Search for the cell housing the specified text and yield its [X, Y] center coordinate. 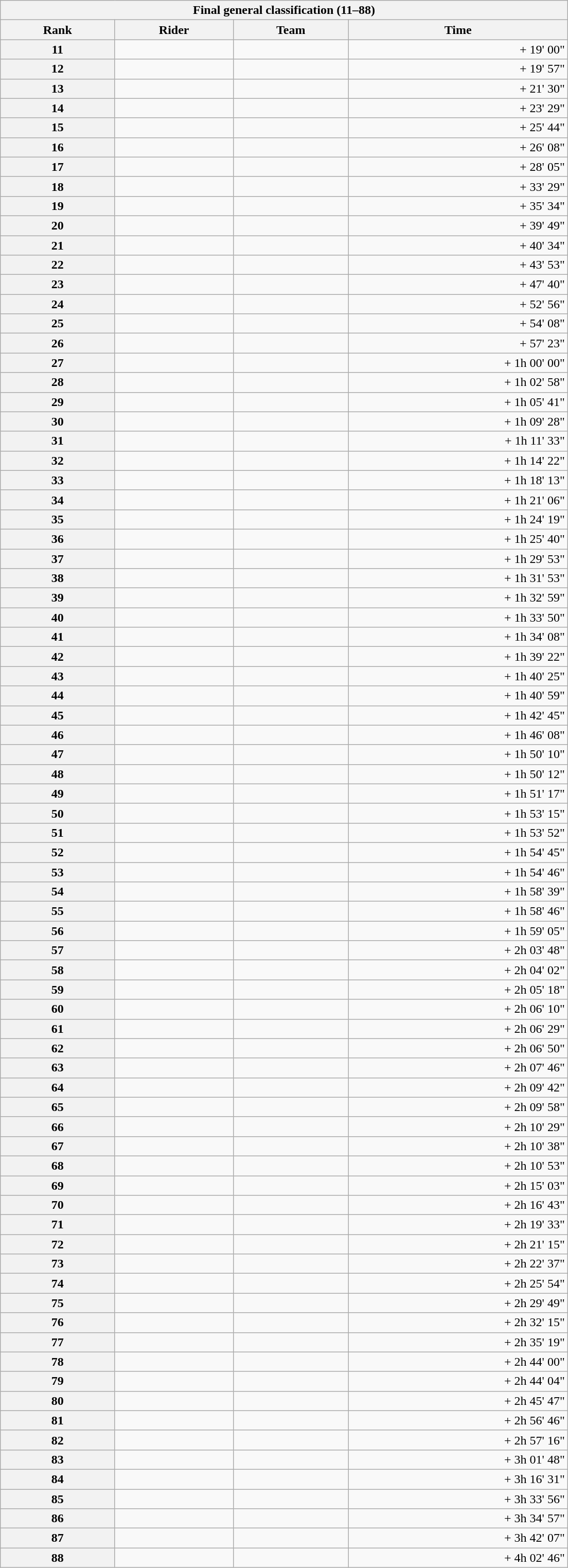
+ 1h 14' 22" [458, 461]
+ 19' 57" [458, 69]
+ 1h 50' 12" [458, 774]
+ 2h 09' 58" [458, 1107]
12 [58, 69]
24 [58, 304]
76 [58, 1323]
+ 2h 15' 03" [458, 1185]
+ 1h 11' 33" [458, 441]
69 [58, 1185]
+ 25' 44" [458, 128]
40 [58, 618]
+ 1h 18' 13" [458, 480]
20 [58, 225]
+ 2h 16' 43" [458, 1205]
+ 35' 34" [458, 206]
+ 1h 00' 00" [458, 363]
60 [58, 1009]
37 [58, 558]
47 [58, 754]
73 [58, 1264]
23 [58, 285]
+ 2h 05' 18" [458, 990]
+ 1h 58' 46" [458, 911]
48 [58, 774]
+ 52' 56" [458, 304]
42 [58, 657]
19 [58, 206]
55 [58, 911]
71 [58, 1225]
+ 1h 33' 50" [458, 618]
36 [58, 539]
63 [58, 1068]
+ 2h 04' 02" [458, 970]
58 [58, 970]
+ 1h 39' 22" [458, 657]
+ 2h 44' 00" [458, 1362]
18 [58, 186]
57 [58, 950]
+ 1h 46' 08" [458, 735]
52 [58, 852]
46 [58, 735]
+ 2h 06' 10" [458, 1009]
50 [58, 813]
+ 1h 53' 15" [458, 813]
59 [58, 990]
Rider [174, 30]
+ 1h 05' 41" [458, 402]
27 [58, 363]
14 [58, 108]
+ 39' 49" [458, 225]
+ 3h 34' 57" [458, 1519]
+ 3h 42' 07" [458, 1538]
+ 3h 33' 56" [458, 1499]
+ 2h 10' 29" [458, 1126]
+ 2h 21' 15" [458, 1244]
+ 3h 01' 48" [458, 1459]
38 [58, 578]
79 [58, 1381]
+ 57' 23" [458, 343]
+ 1h 21' 06" [458, 500]
+ 1h 25' 40" [458, 539]
+ 47' 40" [458, 285]
28 [58, 382]
Team [291, 30]
84 [58, 1479]
+ 33' 29" [458, 186]
+ 26' 08" [458, 147]
+ 21' 30" [458, 89]
+ 1h 53' 52" [458, 833]
+ 2h 09' 42" [458, 1087]
83 [58, 1459]
+ 2h 44' 04" [458, 1381]
+ 1h 40' 25" [458, 676]
+ 2h 06' 50" [458, 1048]
+ 4h 02' 46" [458, 1558]
87 [58, 1538]
+ 2h 25' 54" [458, 1283]
+ 1h 40' 59" [458, 696]
54 [58, 892]
41 [58, 637]
64 [58, 1087]
+ 2h 56' 46" [458, 1420]
+ 23' 29" [458, 108]
67 [58, 1146]
+ 2h 22' 37" [458, 1264]
30 [58, 421]
56 [58, 931]
17 [58, 167]
+ 1h 02' 58" [458, 382]
33 [58, 480]
21 [58, 245]
+ 2h 19' 33" [458, 1225]
+ 1h 58' 39" [458, 892]
44 [58, 696]
45 [58, 715]
78 [58, 1362]
+ 1h 54' 46" [458, 872]
+ 2h 35' 19" [458, 1342]
+ 3h 16' 31" [458, 1479]
77 [58, 1342]
+ 28' 05" [458, 167]
31 [58, 441]
+ 1h 34' 08" [458, 637]
68 [58, 1166]
+ 43' 53" [458, 265]
+ 40' 34" [458, 245]
Time [458, 30]
+ 1h 31' 53" [458, 578]
+ 1h 59' 05" [458, 931]
49 [58, 794]
+ 2h 03' 48" [458, 950]
65 [58, 1107]
+ 2h 29' 49" [458, 1303]
53 [58, 872]
+ 1h 29' 53" [458, 558]
Rank [58, 30]
+ 1h 42' 45" [458, 715]
+ 2h 10' 53" [458, 1166]
+ 2h 07' 46" [458, 1068]
34 [58, 500]
+ 2h 06' 29" [458, 1029]
+ 1h 51' 17" [458, 794]
32 [58, 461]
82 [58, 1440]
+ 1h 50' 10" [458, 754]
85 [58, 1499]
+ 1h 32' 59" [458, 598]
61 [58, 1029]
72 [58, 1244]
Final general classification (11–88) [284, 10]
+ 1h 09' 28" [458, 421]
+ 1h 24' 19" [458, 519]
62 [58, 1048]
66 [58, 1126]
51 [58, 833]
+ 54' 08" [458, 324]
+ 19' 00" [458, 49]
+ 1h 54' 45" [458, 852]
16 [58, 147]
39 [58, 598]
86 [58, 1519]
29 [58, 402]
11 [58, 49]
81 [58, 1420]
13 [58, 89]
15 [58, 128]
26 [58, 343]
+ 2h 32' 15" [458, 1323]
80 [58, 1401]
+ 2h 57' 16" [458, 1440]
25 [58, 324]
35 [58, 519]
22 [58, 265]
+ 2h 10' 38" [458, 1146]
75 [58, 1303]
+ 2h 45' 47" [458, 1401]
70 [58, 1205]
43 [58, 676]
88 [58, 1558]
74 [58, 1283]
